Search for the cell housing the specified text and yield its [X, Y] center coordinate. 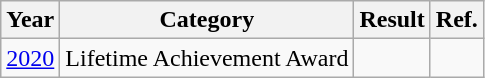
Lifetime Achievement Award [207, 58]
Category [207, 20]
2020 [30, 58]
Year [30, 20]
Result [392, 20]
Ref. [456, 20]
